Capture the cell that displays the provided text and extract its (x, y) central coordinate. 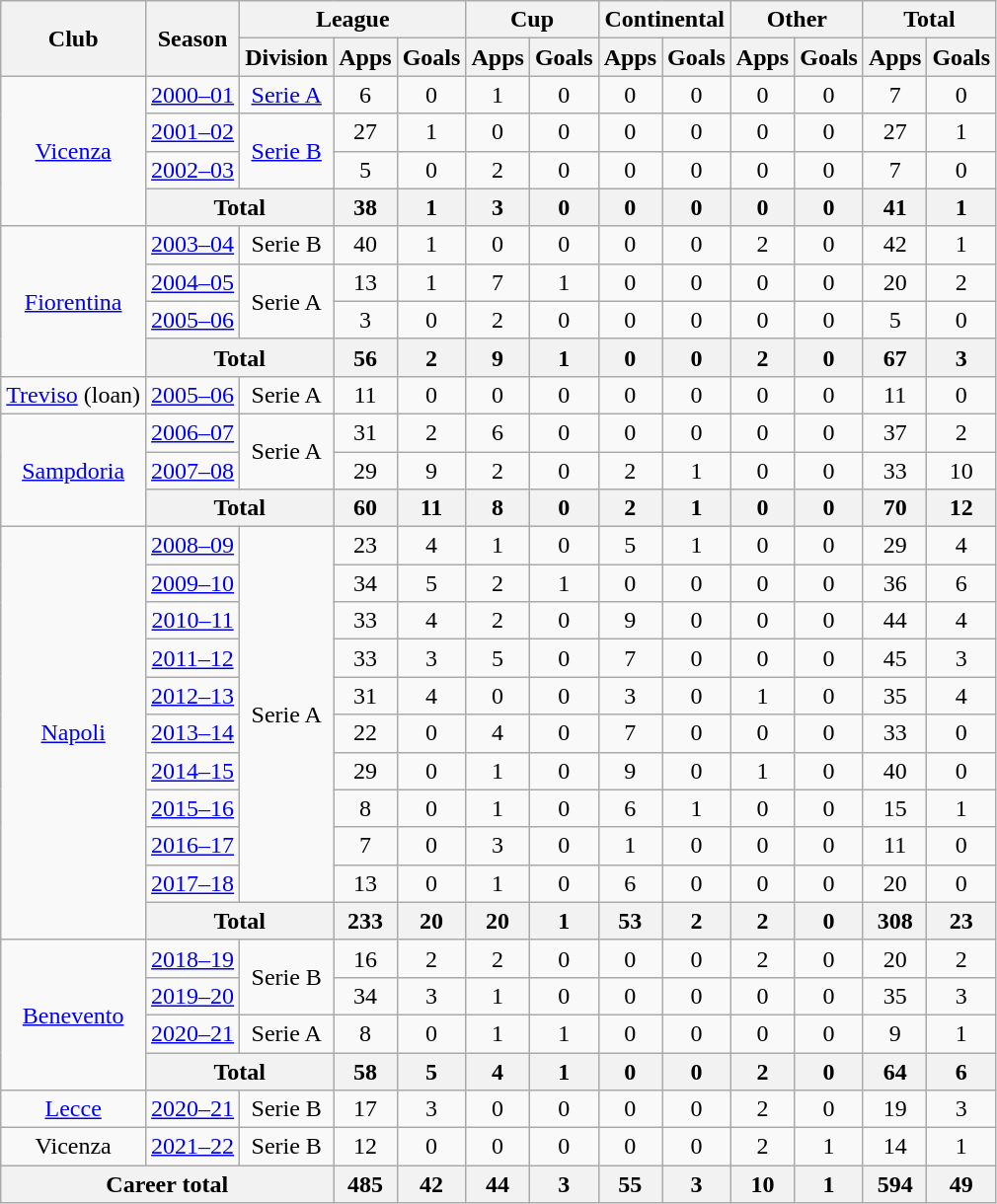
70 (894, 508)
Lecce (73, 1109)
36 (894, 583)
19 (894, 1109)
2019–20 (193, 996)
2016–17 (193, 846)
56 (365, 357)
41 (894, 207)
Other (797, 20)
2018–19 (193, 958)
2001–02 (193, 132)
2006–07 (193, 432)
Season (193, 38)
Cup (532, 20)
2021–22 (193, 1147)
67 (894, 357)
594 (894, 1184)
Continental (664, 20)
League (353, 20)
233 (365, 921)
2004–05 (193, 282)
38 (365, 207)
2012–13 (193, 696)
Division (286, 57)
Club (73, 38)
2003–04 (193, 245)
2002–03 (193, 170)
2009–10 (193, 583)
485 (365, 1184)
2000–01 (193, 95)
17 (365, 1109)
58 (365, 1071)
64 (894, 1071)
Treviso (loan) (73, 395)
49 (961, 1184)
45 (894, 658)
2013–14 (193, 733)
16 (365, 958)
2014–15 (193, 771)
Career total (168, 1184)
14 (894, 1147)
55 (630, 1184)
2008–09 (193, 546)
53 (630, 921)
Sampdoria (73, 470)
2015–16 (193, 808)
22 (365, 733)
2011–12 (193, 658)
Benevento (73, 1015)
2017–18 (193, 883)
308 (894, 921)
Napoli (73, 734)
2010–11 (193, 621)
37 (894, 432)
60 (365, 508)
15 (894, 808)
2007–08 (193, 471)
Fiorentina (73, 301)
